Capture the cell that displays the provided text and extract its (X, Y) central coordinate. 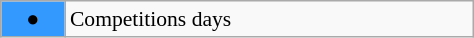
● (33, 19)
Competitions days (269, 19)
